For the text-containing cell, return its midpoint in [x, y] coordinate format. 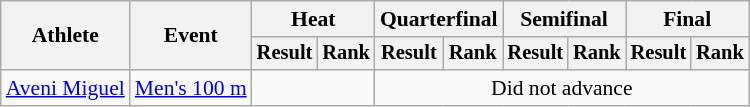
Quarterfinal [439, 19]
Athlete [66, 36]
Aveni Miguel [66, 88]
Final [688, 19]
Heat [314, 19]
Men's 100 m [191, 88]
Event [191, 36]
Semifinal [564, 19]
Did not advance [562, 88]
